For the text-containing cell, return its midpoint in (x, y) coordinate format. 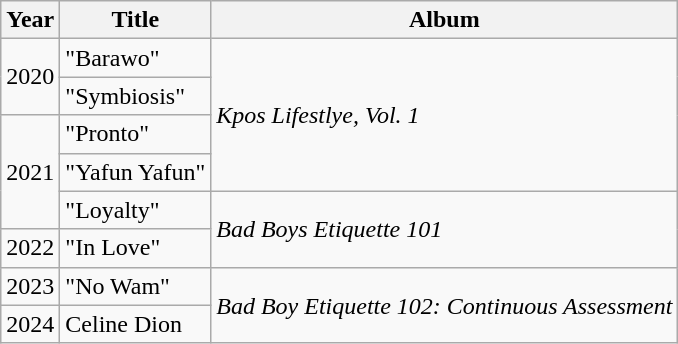
2022 (30, 248)
2021 (30, 172)
Year (30, 20)
"Yafun Yafun" (136, 172)
Kpos Lifestlye, Vol. 1 (444, 115)
"Pronto" (136, 134)
2023 (30, 286)
Bad Boys Etiquette 101 (444, 229)
Bad Boy Etiquette 102: Continuous Assessment (444, 305)
"No Wam" (136, 286)
Title (136, 20)
"Loyalty" (136, 210)
2024 (30, 324)
"Symbiosis" (136, 96)
2020 (30, 77)
"Barawo" (136, 58)
Album (444, 20)
Celine Dion (136, 324)
"In Love" (136, 248)
